Return (x, y) of the center of cell containing provided text 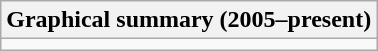
Graphical summary (2005–present) (189, 20)
